Detect which cell encompasses the target text, then output its [X, Y] center coordinate. 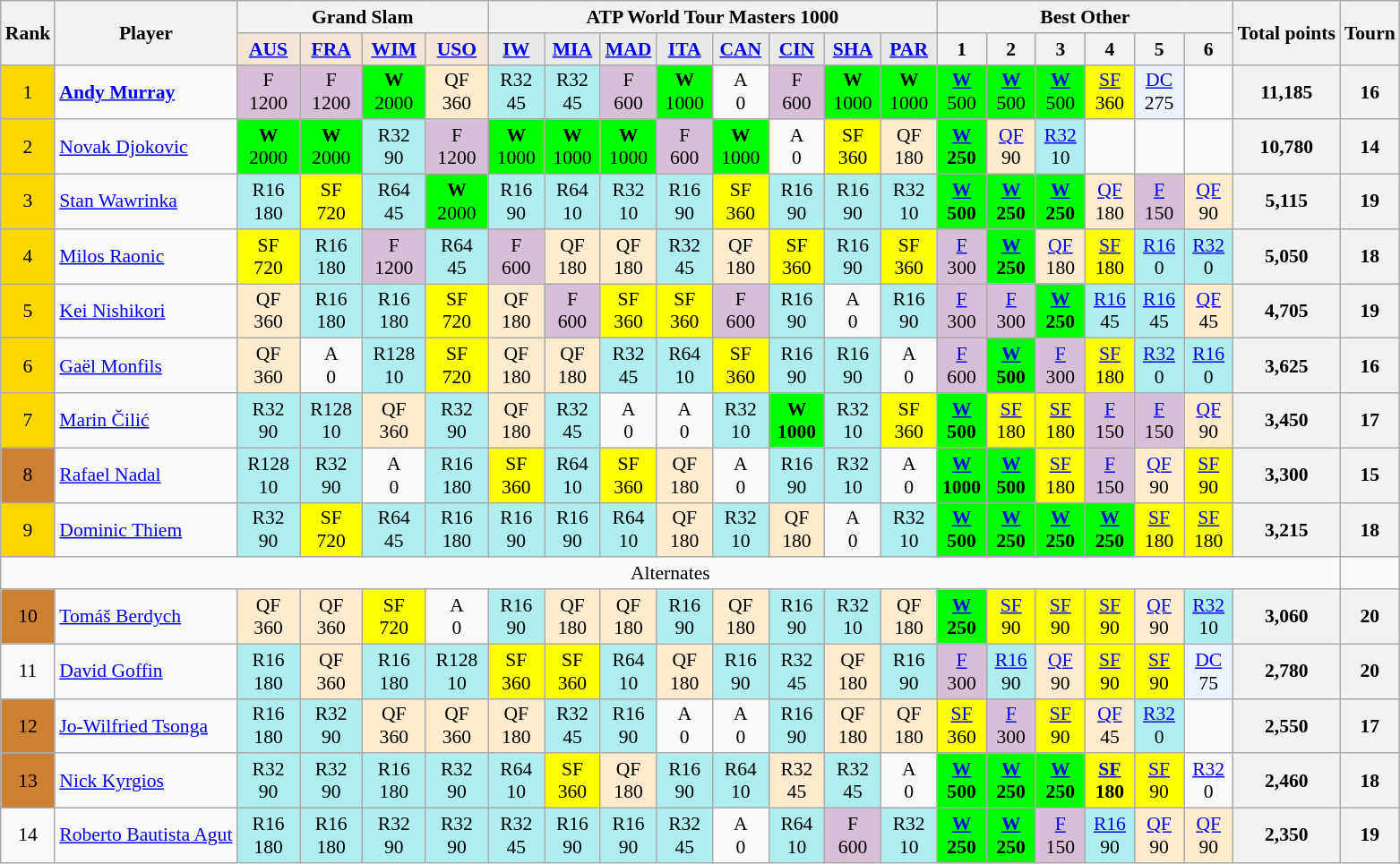
Tourn [1370, 32]
Nick Kyrgios [145, 781]
Kei Nishikori [145, 312]
MAD [629, 49]
IW [516, 49]
3,215 [1286, 530]
Milos Raonic [145, 256]
5,050 [1286, 256]
Alternates [670, 574]
Stan Wawrinka [145, 202]
ITA [684, 49]
Marin Čilić [145, 421]
Gaël Monfils [145, 365]
WIM [394, 49]
Rafael Nadal [145, 475]
3,300 [1286, 475]
2,460 [1286, 781]
Best Other [1086, 17]
3,625 [1286, 365]
2,780 [1286, 672]
13 [29, 781]
DC275 [1159, 91]
9 [29, 530]
Novak Djokovic [145, 147]
Grand Slam [362, 17]
8 [29, 475]
MIA [573, 49]
DC75 [1209, 672]
3,450 [1286, 421]
11,185 [1286, 91]
Dominic Thiem [145, 530]
5,115 [1286, 202]
2,350 [1286, 836]
Player [145, 32]
15 [1370, 475]
7 [29, 421]
10,780 [1286, 147]
3,060 [1286, 616]
SHA [853, 49]
2,550 [1286, 725]
12 [29, 725]
USO [457, 49]
10 [29, 616]
FRA [331, 49]
CAN [740, 49]
Jo-Wilfried Tsonga [145, 725]
David Goffin [145, 672]
Roberto Bautista Agut [145, 836]
11 [29, 672]
Andy Murray [145, 91]
Tomáš Berdych [145, 616]
AUS [268, 49]
PAR [908, 49]
CIN [797, 49]
Total points [1286, 32]
4,705 [1286, 312]
ATP World Tour Masters 1000 [713, 17]
Rank [29, 32]
